For the text-containing cell, return its midpoint in (X, Y) coordinate format. 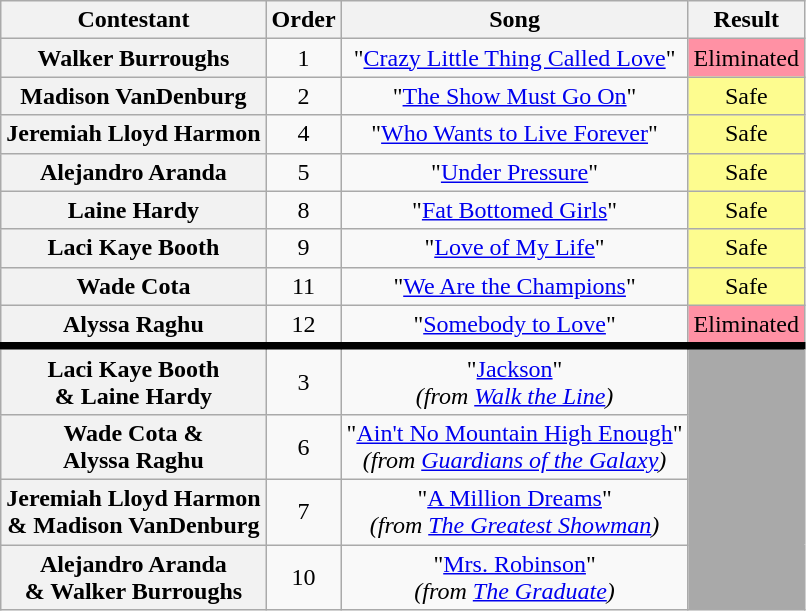
11 (304, 286)
"A Million Dreams"(from The Greatest Showman) (514, 512)
Alyssa Raghu (134, 326)
Laci Kaye Booth& Laine Hardy (134, 380)
1 (304, 58)
9 (304, 248)
Result (746, 20)
Wade Cota (134, 286)
"Jackson"(from Walk the Line) (514, 380)
"Crazy Little Thing Called Love" (514, 58)
Walker Burroughs (134, 58)
Contestant (134, 20)
12 (304, 326)
Madison VanDenburg (134, 96)
Jeremiah Lloyd Harmon& Madison VanDenburg (134, 512)
"Fat Bottomed Girls" (514, 210)
10 (304, 576)
"Somebody to Love" (514, 326)
"Under Pressure" (514, 172)
"Who Wants to Live Forever" (514, 134)
Laine Hardy (134, 210)
8 (304, 210)
Jeremiah Lloyd Harmon (134, 134)
3 (304, 380)
Wade Cota &Alyssa Raghu (134, 446)
Alejandro Aranda& Walker Burroughs (134, 576)
"Ain't No Mountain High Enough"(from Guardians of the Galaxy) (514, 446)
7 (304, 512)
"The Show Must Go On" (514, 96)
Alejandro Aranda (134, 172)
Song (514, 20)
Laci Kaye Booth (134, 248)
"We Are the Champions" (514, 286)
"Love of My Life" (514, 248)
"Mrs. Robinson"(from The Graduate) (514, 576)
6 (304, 446)
4 (304, 134)
5 (304, 172)
2 (304, 96)
Order (304, 20)
